Determine the [X, Y] coordinate at the center of the cell enclosing the given text.  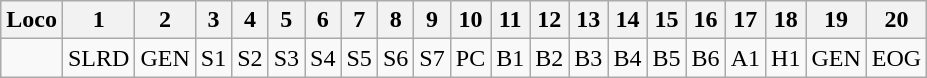
17 [745, 20]
19 [836, 20]
9 [432, 20]
A1 [745, 58]
8 [395, 20]
PC [470, 58]
7 [359, 20]
H1 [786, 58]
14 [628, 20]
S4 [323, 58]
1 [98, 20]
18 [786, 20]
11 [510, 20]
10 [470, 20]
5 [286, 20]
16 [706, 20]
12 [550, 20]
EOG [896, 58]
15 [666, 20]
B3 [588, 58]
20 [896, 20]
S5 [359, 58]
S1 [213, 58]
Loco [32, 20]
B6 [706, 58]
S6 [395, 58]
SLRD [98, 58]
B4 [628, 58]
6 [323, 20]
S7 [432, 58]
B2 [550, 58]
3 [213, 20]
S3 [286, 58]
4 [250, 20]
B1 [510, 58]
S2 [250, 58]
13 [588, 20]
2 [165, 20]
B5 [666, 58]
